Find where the given text appears and provide that cell's center as [x, y] coordinate. 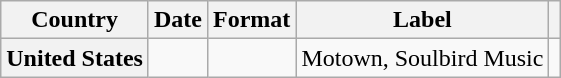
Motown, Soulbird Music [422, 58]
Label [422, 20]
Country [75, 20]
Date [178, 20]
United States [75, 58]
Format [252, 20]
